Return the [x, y] coordinate for the center point of the cell that contains the specified text.  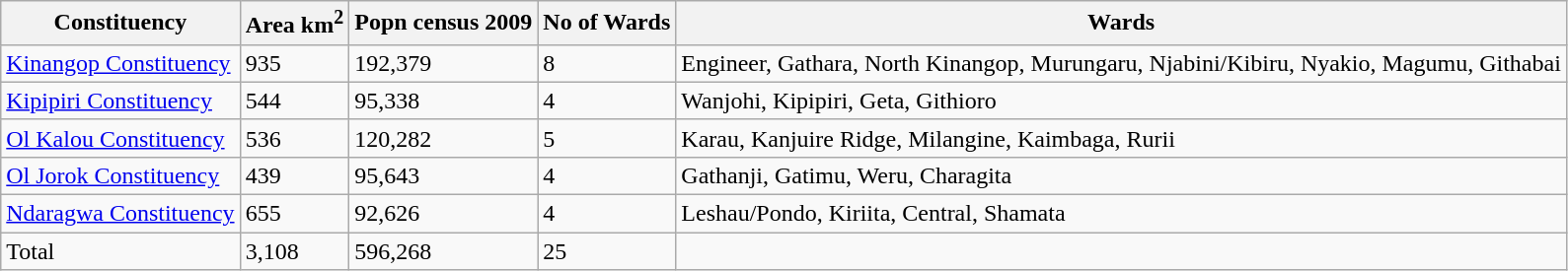
Kinangop Constituency [120, 63]
25 [607, 251]
8 [607, 63]
95,643 [444, 175]
Leshau/Pondo, Kiriita, Central, Shamata [1121, 214]
Wanjohi, Kipipiri, Geta, Githioro [1121, 101]
Karau, Kanjuire Ridge, Milangine, Kaimbaga, Rurii [1121, 138]
655 [294, 214]
Total [120, 251]
Wards [1121, 24]
Ndaragwa Constituency [120, 214]
596,268 [444, 251]
439 [294, 175]
5 [607, 138]
Gathanji, Gatimu, Weru, Charagita [1121, 175]
Ol Jorok Constituency [120, 175]
92,626 [444, 214]
Engineer, Gathara, North Kinangop, Murungaru, Njabini/Kibiru, Nyakio, Magumu, Githabai [1121, 63]
120,282 [444, 138]
Kipipiri Constituency [120, 101]
Constituency [120, 24]
3,108 [294, 251]
536 [294, 138]
95,338 [444, 101]
Popn census 2009 [444, 24]
Ol Kalou Constituency [120, 138]
192,379 [444, 63]
Area km2 [294, 24]
544 [294, 101]
No of Wards [607, 24]
935 [294, 63]
